Find where the given text appears and provide that cell's center as (x, y) coordinate. 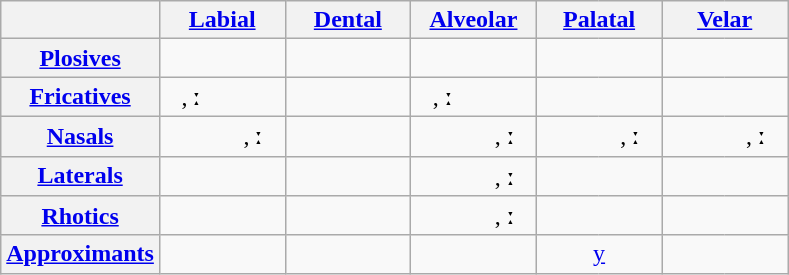
Fricatives (80, 97)
Approximants (80, 254)
Laterals (80, 176)
Palatal (599, 20)
y (599, 254)
Nasals (80, 136)
Dental (348, 20)
Alveolar (474, 20)
Labial (222, 20)
Velar (725, 20)
Plosives (80, 58)
Rhotics (80, 216)
